Output the [X, Y] coordinate of the center of the cell containing the given text.  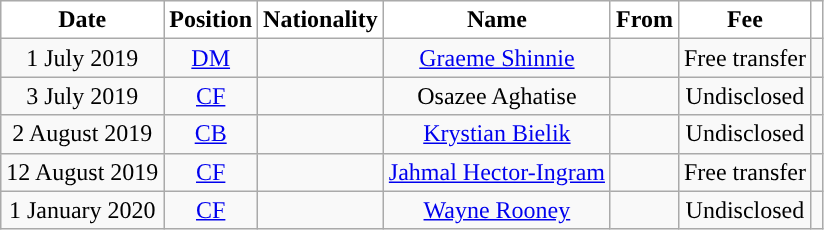
2 August 2019 [82, 134]
1 January 2020 [82, 210]
From [644, 20]
Osazee Aghatise [496, 96]
12 August 2019 [82, 172]
Position [211, 20]
CB [211, 134]
DM [211, 58]
Krystian Bielik [496, 134]
Wayne Rooney [496, 210]
Date [82, 20]
Graeme Shinnie [496, 58]
Nationality [321, 20]
Jahmal Hector-Ingram [496, 172]
Fee [744, 20]
1 July 2019 [82, 58]
Name [496, 20]
3 July 2019 [82, 96]
